Identify which cell holds the provided text, then report its [x, y] central coordinate. 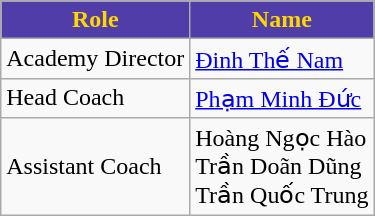
Phạm Minh Đức [282, 98]
Hoàng Ngọc Hào Trần Doãn Dũng Trần Quốc Trung [282, 166]
Assistant Coach [96, 166]
Đinh Thế Nam [282, 59]
Role [96, 20]
Name [282, 20]
Head Coach [96, 98]
Academy Director [96, 59]
